Scan for the cell matching the given text and deliver its (x, y) coordinate at center. 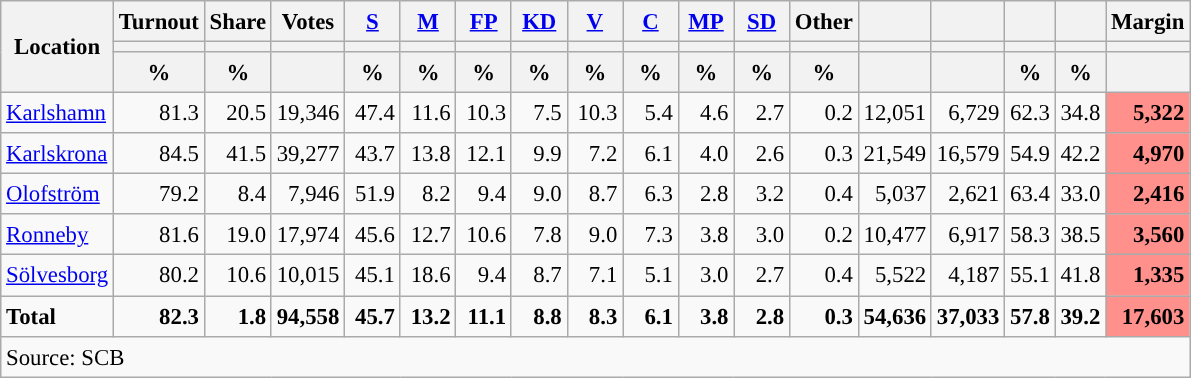
7.8 (539, 234)
4.0 (706, 154)
7.3 (651, 234)
2.6 (762, 154)
38.5 (1080, 234)
4,187 (968, 276)
Ronneby (58, 234)
4.6 (706, 114)
6.3 (651, 194)
82.3 (158, 316)
Other (824, 22)
C (651, 22)
3,560 (1148, 234)
81.3 (158, 114)
8.8 (539, 316)
47.4 (373, 114)
19.0 (238, 234)
19,346 (308, 114)
39.2 (1080, 316)
54,636 (894, 316)
18.6 (428, 276)
13.8 (428, 154)
54.9 (1030, 154)
17,974 (308, 234)
3.2 (762, 194)
Location (58, 47)
Sölvesborg (58, 276)
8.2 (428, 194)
45.6 (373, 234)
MP (706, 22)
8.3 (595, 316)
81.6 (158, 234)
33.0 (1080, 194)
21,549 (894, 154)
13.2 (428, 316)
55.1 (1030, 276)
Turnout (158, 22)
17,603 (1148, 316)
7,946 (308, 194)
2,416 (1148, 194)
41.8 (1080, 276)
Margin (1148, 22)
S (373, 22)
45.1 (373, 276)
Share (238, 22)
5,037 (894, 194)
57.8 (1030, 316)
Source: SCB (596, 356)
10,477 (894, 234)
84.5 (158, 154)
6,917 (968, 234)
42.2 (1080, 154)
Olofström (58, 194)
80.2 (158, 276)
4,970 (1148, 154)
51.9 (373, 194)
1,335 (1148, 276)
79.2 (158, 194)
M (428, 22)
12.1 (484, 154)
7.2 (595, 154)
11.6 (428, 114)
8.4 (238, 194)
12,051 (894, 114)
9.9 (539, 154)
12.7 (428, 234)
Karlshamn (58, 114)
63.4 (1030, 194)
5,522 (894, 276)
7.5 (539, 114)
5,322 (1148, 114)
94,558 (308, 316)
34.8 (1080, 114)
Karlskrona (58, 154)
41.5 (238, 154)
37,033 (968, 316)
1.8 (238, 316)
20.5 (238, 114)
16,579 (968, 154)
6,729 (968, 114)
Votes (308, 22)
5.1 (651, 276)
11.1 (484, 316)
43.7 (373, 154)
Total (58, 316)
45.7 (373, 316)
58.3 (1030, 234)
2,621 (968, 194)
39,277 (308, 154)
KD (539, 22)
7.1 (595, 276)
62.3 (1030, 114)
V (595, 22)
5.4 (651, 114)
FP (484, 22)
10,015 (308, 276)
SD (762, 22)
